Scan for the cell matching the given text and deliver its [X, Y] coordinate at center. 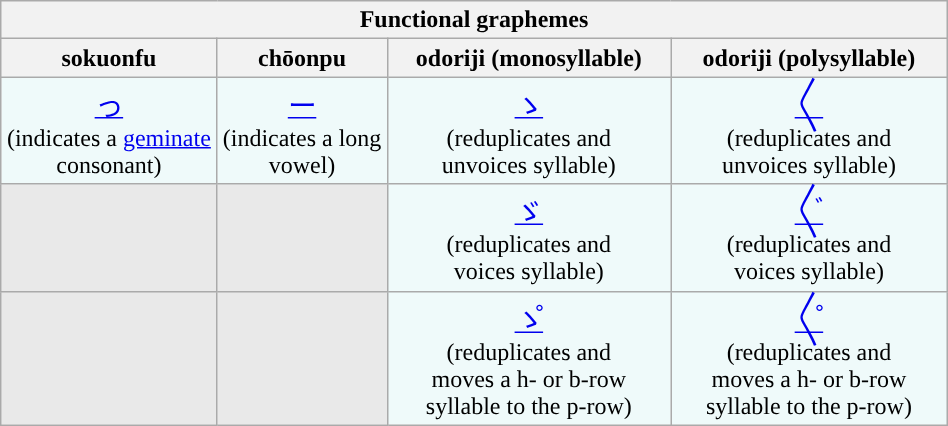
っ (indicates a geminate consonant) [109, 130]
〱゙ (reduplicates andvoices syllable) [810, 238]
〱゚ (reduplicates andmoves a h- or b-row syllable to the p-row) [810, 358]
odoriji (monosyllable) [529, 58]
ゝ (reduplicates andunvoices syllable) [529, 130]
odoriji (polysyllable) [810, 58]
chōonpu [302, 58]
ゝ゚ (reduplicates andmoves a h- or b-row syllable to the p-row) [529, 358]
〱 (reduplicates andunvoices syllable) [810, 130]
Functional graphemes [474, 20]
ー (indicates a long vowel) [302, 130]
ゞ (reduplicates andvoices syllable) [529, 238]
sokuonfu [109, 58]
